Return (X, Y) of the center of cell containing provided text 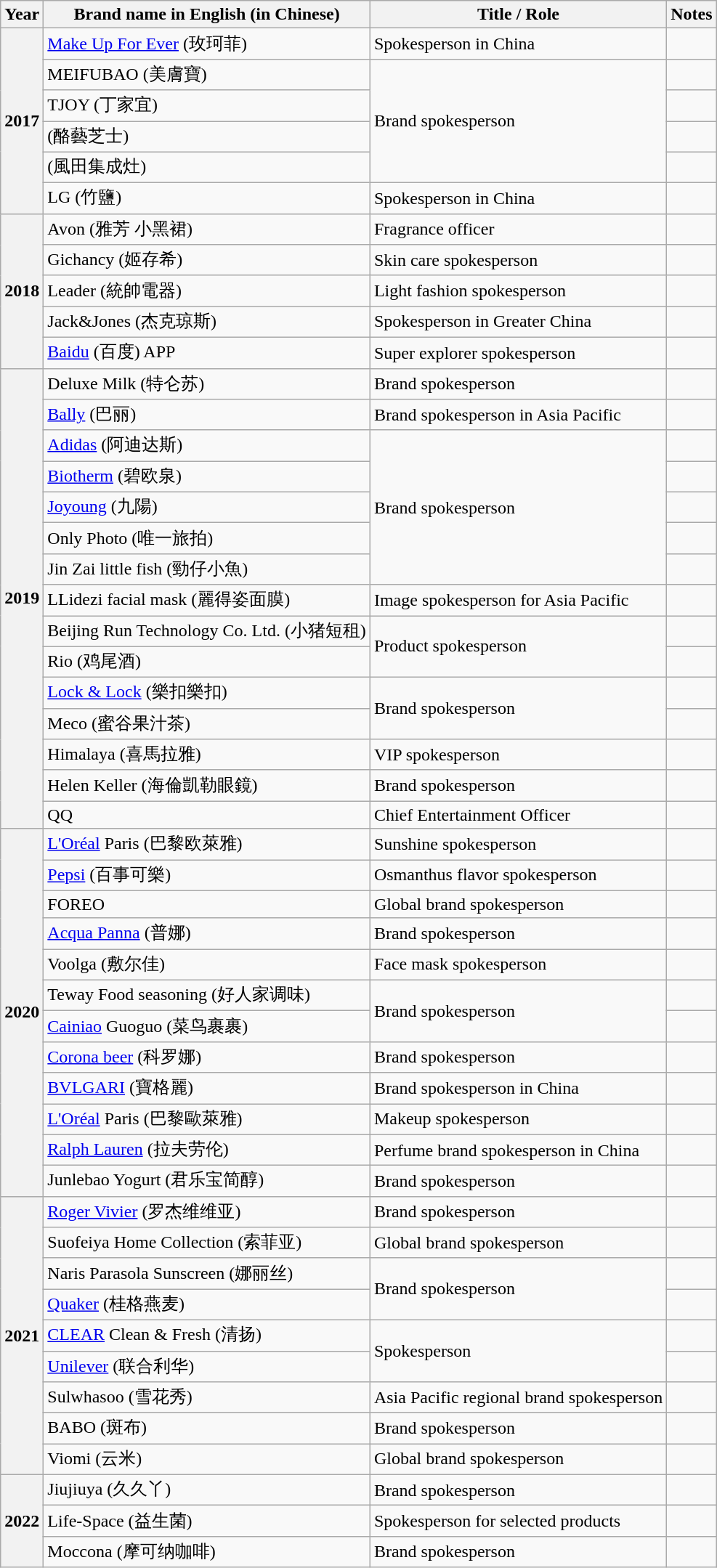
Jack&Jones (杰克琼斯) (207, 322)
2021 (22, 1335)
Adidas (阿迪达斯) (207, 446)
VIP spokesperson (518, 755)
2022 (22, 1521)
Super explorer spokesperson (518, 353)
Product spokesperson (518, 646)
Unilever (联合利华) (207, 1367)
Junlebao Yogurt (君乐宝简醇) (207, 1181)
Perfume brand spokesperson in China (518, 1150)
TJOY (丁家宜) (207, 106)
Lock & Lock (樂扣樂扣) (207, 693)
Skin care spokesperson (518, 260)
Brand spokesperson in Asia Pacific (518, 415)
Teway Food seasoning (好人家调味) (207, 995)
(酪藝芝士) (207, 137)
Avon (雅芳 小黑裙) (207, 229)
Jiujiuya (久久丫) (207, 1490)
Beijing Run Technology Co. Ltd. (小猪短租) (207, 632)
Sulwhasoo (雪花秀) (207, 1397)
Light fashion spokesperson (518, 291)
LLidezi facial mask (麗得姿面膜) (207, 600)
Year (22, 15)
L'Oréal Paris (巴黎歐萊雅) (207, 1120)
Biotherm (碧欧泉) (207, 476)
(風田集成灶) (207, 167)
Joyoung (九陽) (207, 507)
L'Oréal Paris (巴黎欧萊雅) (207, 844)
Pepsi (百事可樂) (207, 876)
Moccona (摩可纳咖啡) (207, 1551)
Roger Vivier (罗杰维维亚) (207, 1211)
Viomi (云米) (207, 1460)
Spokesperson in Greater China (518, 322)
Gichancy (姬存希) (207, 260)
Voolga (敷尔佳) (207, 964)
BVLGARI (寶格麗) (207, 1088)
Acqua Panna (普娜) (207, 934)
2017 (22, 121)
2019 (22, 598)
Ralph Lauren (拉夫劳伦) (207, 1150)
Makeup spokesperson (518, 1120)
LG (竹鹽) (207, 199)
Asia Pacific regional brand spokesperson (518, 1397)
Fragrance officer (518, 229)
Image spokesperson for Asia Pacific (518, 600)
Naris Parasola Sunscreen (娜丽丝) (207, 1274)
Jin Zai little fish (勁仔小魚) (207, 569)
2018 (22, 291)
Spokesperson for selected products (518, 1521)
Himalaya (喜馬拉雅) (207, 755)
Baidu (百度) APP (207, 353)
Brand spokesperson in China (518, 1088)
FOREO (207, 904)
Life-Space (益生菌) (207, 1521)
Cainiao Guoguo (菜鸟裹裹) (207, 1027)
CLEAR Clean & Fresh (清扬) (207, 1335)
2020 (22, 1012)
Sunshine spokesperson (518, 844)
Leader (統帥電器) (207, 291)
QQ (207, 815)
Bally (巴丽) (207, 415)
Only Photo (唯一旅拍) (207, 539)
Spokesperson (518, 1351)
Notes (692, 15)
Corona beer (科罗娜) (207, 1057)
Title / Role (518, 15)
Rio (鸡尾酒) (207, 662)
Quaker (桂格燕麦) (207, 1304)
MEIFUBAO (美膚寶) (207, 74)
Osmanthus flavor spokesperson (518, 876)
BABO (斑布) (207, 1428)
Chief Entertainment Officer (518, 815)
Deluxe Milk (特仑苏) (207, 383)
Brand name in English (in Chinese) (207, 15)
Face mask spokesperson (518, 964)
Meco (蜜谷果汁茶) (207, 723)
Make Up For Ever (玫珂菲) (207, 44)
Helen Keller (海倫凱勒眼鏡) (207, 786)
Suofeiya Home Collection (索菲亚) (207, 1243)
